Provide the (x, y) coordinate of the cell's center where the given text is located.  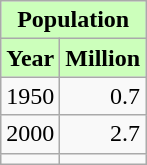
2.7 (103, 134)
Year (30, 58)
0.7 (103, 96)
1950 (30, 96)
Population (74, 20)
2000 (30, 134)
Million (103, 58)
